Return the [x, y] coordinate for the center point of the cell that contains the specified text.  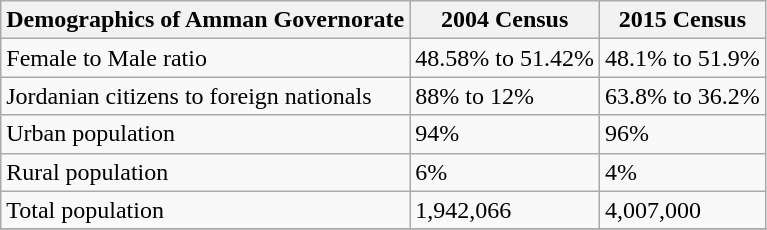
4,007,000 [682, 210]
2015 Census [682, 20]
Demographics of Amman Governorate [206, 20]
6% [505, 172]
63.8% to 36.2% [682, 96]
Rural population [206, 172]
Jordanian citizens to foreign nationals [206, 96]
1,942,066 [505, 210]
4% [682, 172]
94% [505, 134]
2004 Census [505, 20]
96% [682, 134]
Urban population [206, 134]
Total population [206, 210]
Female to Male ratio [206, 58]
88% to 12% [505, 96]
48.1% to 51.9% [682, 58]
48.58% to 51.42% [505, 58]
